Extract the [x, y] coordinate from the center of the cell holding the provided text.  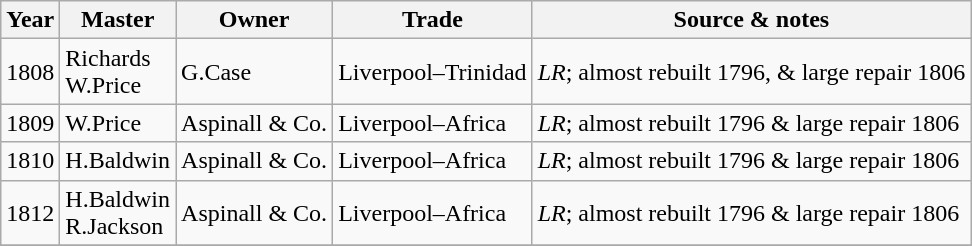
Trade [433, 20]
Source & notes [752, 20]
Liverpool–Trinidad [433, 72]
Master [118, 20]
1809 [30, 123]
H.Baldwin [118, 161]
G.Case [254, 72]
W.Price [118, 123]
1810 [30, 161]
1808 [30, 72]
1812 [30, 212]
Year [30, 20]
H.BaldwinR.Jackson [118, 212]
Owner [254, 20]
RichardsW.Price [118, 72]
LR; almost rebuilt 1796, & large repair 1806 [752, 72]
